For the text-containing cell, return its midpoint in (X, Y) coordinate format. 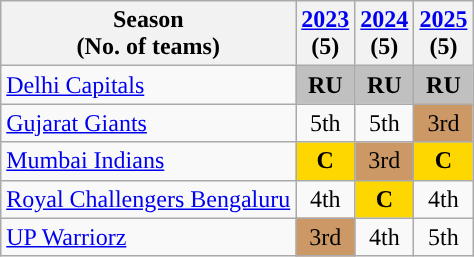
2025(5) (444, 34)
Royal Challengers Bengaluru (148, 199)
2024(5) (384, 34)
2023(5) (326, 34)
Delhi Capitals (148, 85)
Mumbai Indians (148, 161)
UP Warriorz (148, 237)
Season (No. of teams) (148, 34)
Gujarat Giants (148, 123)
